For the text-containing cell, return its midpoint in (X, Y) coordinate format. 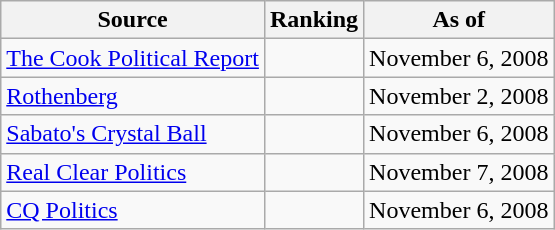
The Cook Political Report (133, 58)
November 7, 2008 (459, 172)
As of (459, 20)
Real Clear Politics (133, 172)
CQ Politics (133, 210)
Ranking (314, 20)
November 2, 2008 (459, 96)
Sabato's Crystal Ball (133, 134)
Source (133, 20)
Rothenberg (133, 96)
